Find where the given text appears and provide that cell's center as (X, Y) coordinate. 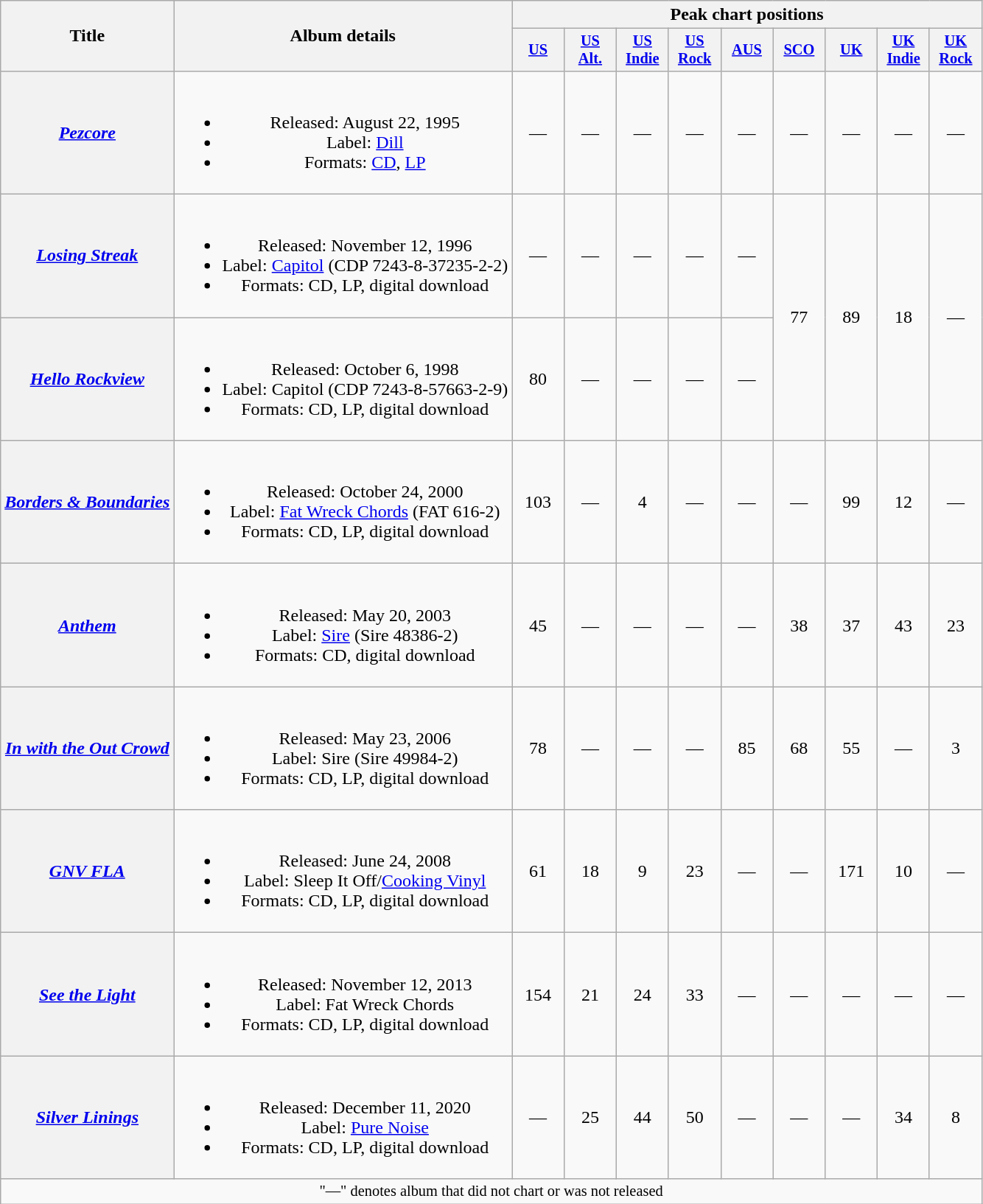
"—" denotes album that did not chart or was not released (491, 1191)
Released: May 23, 2006Label: Sire (Sire 49984-2)Formats: CD, LP, digital download (343, 749)
50 (694, 1117)
Silver Linings (87, 1117)
AUS (747, 50)
33 (694, 995)
89 (852, 318)
UKRock (955, 50)
21 (591, 995)
10 (903, 871)
UK (852, 50)
80 (538, 379)
Hello Rockview (87, 379)
Losing Streak (87, 256)
24 (643, 995)
3 (955, 749)
68 (799, 749)
Released: June 24, 2008Label: Sleep It Off/Cooking VinylFormats: CD, LP, digital download (343, 871)
Released: October 6, 1998Label: Capitol (CDP 7243-8-57663-2-9)Formats: CD, LP, digital download (343, 379)
103 (538, 503)
9 (643, 871)
SCO (799, 50)
44 (643, 1117)
78 (538, 749)
Released: October 24, 2000Label: Fat Wreck Chords (FAT 616-2)Formats: CD, LP, digital download (343, 503)
USRock (694, 50)
Released: December 11, 2020Label: Pure NoiseFormats: CD, LP, digital download (343, 1117)
UKIndie (903, 50)
85 (747, 749)
See the Light (87, 995)
Album details (343, 36)
61 (538, 871)
8 (955, 1117)
Anthem (87, 625)
Released: November 12, 1996Label: Capitol (CDP 7243-8-37235-2-2)Formats: CD, LP, digital download (343, 256)
Title (87, 36)
Released: August 22, 1995Label: DillFormats: CD, LP (343, 133)
Released: November 12, 2013Label: Fat Wreck ChordsFormats: CD, LP, digital download (343, 995)
Borders & Boundaries (87, 503)
43 (903, 625)
In with the Out Crowd (87, 749)
Peak chart positions (747, 15)
US (538, 50)
77 (799, 318)
GNV FLA (87, 871)
99 (852, 503)
34 (903, 1117)
55 (852, 749)
USIndie (643, 50)
171 (852, 871)
Pezcore (87, 133)
Released: May 20, 2003Label: Sire (Sire 48386-2)Formats: CD, digital download (343, 625)
USAlt. (591, 50)
45 (538, 625)
154 (538, 995)
38 (799, 625)
4 (643, 503)
12 (903, 503)
25 (591, 1117)
37 (852, 625)
